For the text-containing cell, return its midpoint in (X, Y) coordinate format. 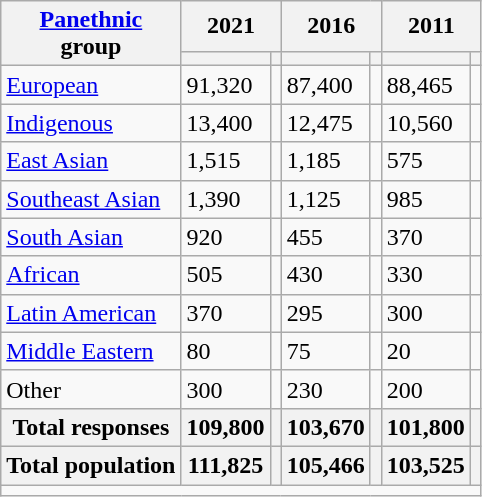
88,465 (426, 85)
10,560 (426, 123)
103,670 (326, 427)
80 (226, 351)
230 (326, 389)
South Asian (91, 237)
20 (426, 351)
430 (326, 275)
2011 (431, 26)
1,515 (226, 161)
1,390 (226, 199)
12,475 (326, 123)
Panethnicgroup (91, 34)
1,125 (326, 199)
87,400 (326, 85)
111,825 (226, 465)
2021 (231, 26)
Total population (91, 465)
575 (426, 161)
Other (91, 389)
African (91, 275)
Latin American (91, 313)
200 (426, 389)
985 (426, 199)
2016 (331, 26)
91,320 (226, 85)
13,400 (226, 123)
505 (226, 275)
295 (326, 313)
East Asian (91, 161)
Southeast Asian (91, 199)
103,525 (426, 465)
Indigenous (91, 123)
101,800 (426, 427)
920 (226, 237)
455 (326, 237)
105,466 (326, 465)
330 (426, 275)
75 (326, 351)
Middle Eastern (91, 351)
1,185 (326, 161)
Total responses (91, 427)
European (91, 85)
109,800 (226, 427)
